Locate the cell with the specified text and output its (x, y) center coordinate. 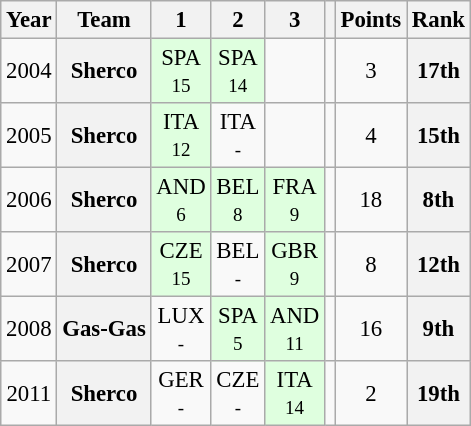
SPA5 (238, 330)
BEL8 (238, 200)
2004 (29, 72)
Gas-Gas (104, 330)
4 (370, 136)
Points (370, 20)
1 (181, 20)
AND11 (295, 330)
16 (370, 330)
2006 (29, 200)
SPA15 (181, 72)
ITA- (238, 136)
CZE15 (181, 264)
LUX- (181, 330)
Team (104, 20)
18 (370, 200)
Year (29, 20)
2007 (29, 264)
2005 (29, 136)
9th (439, 330)
AND6 (181, 200)
8 (370, 264)
2008 (29, 330)
ITA12 (181, 136)
FRA9 (295, 200)
2 (238, 20)
SPA14 (238, 72)
17th (439, 72)
15th (439, 136)
12th (439, 264)
8th (439, 200)
GBR9 (295, 264)
BEL- (238, 264)
Rank (439, 20)
